For the text-containing cell, return its midpoint in (x, y) coordinate format. 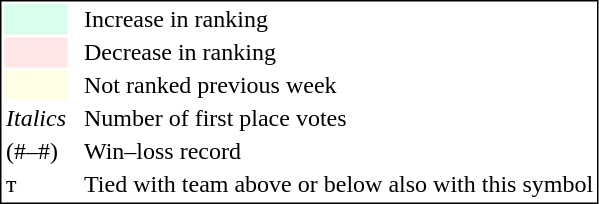
Number of first place votes (338, 119)
Tied with team above or below also with this symbol (338, 185)
Italics (36, 119)
(#–#) (36, 151)
Win–loss record (338, 151)
Decrease in ranking (338, 53)
Increase in ranking (338, 19)
Not ranked previous week (338, 85)
т (36, 185)
